Return [X, Y] of the center of cell containing provided text 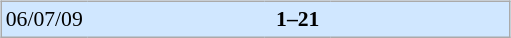
1–21 [297, 19]
06/07/09 [44, 19]
